Search for the cell housing the specified text and yield its (X, Y) center coordinate. 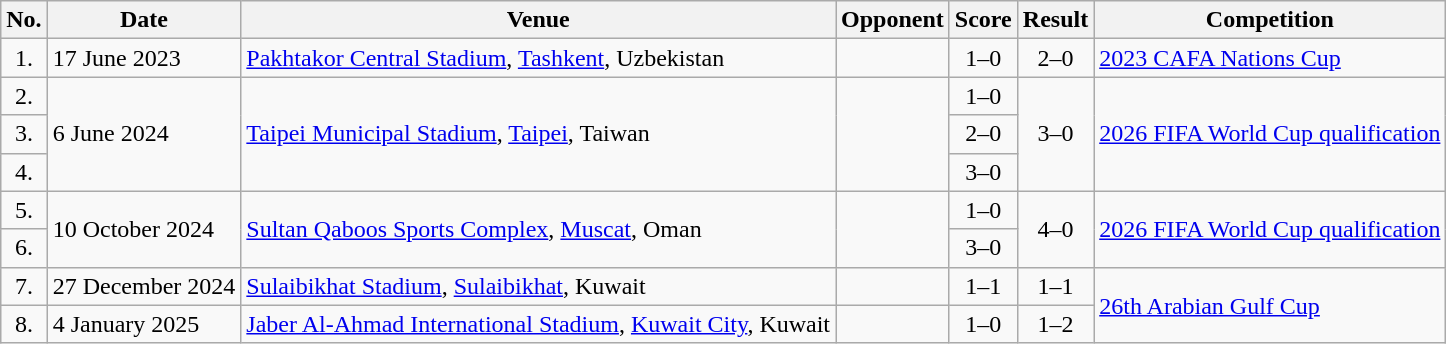
Competition (1270, 20)
26th Arabian Gulf Cup (1270, 305)
Venue (538, 20)
1–2 (1055, 324)
2. (24, 96)
Pakhtakor Central Stadium, Tashkent, Uzbekistan (538, 58)
5. (24, 210)
10 October 2024 (144, 229)
7. (24, 286)
17 June 2023 (144, 58)
8. (24, 324)
6. (24, 248)
4 January 2025 (144, 324)
Score (983, 20)
No. (24, 20)
1. (24, 58)
Jaber Al-Ahmad International Stadium, Kuwait City, Kuwait (538, 324)
4. (24, 172)
27 December 2024 (144, 286)
4–0 (1055, 229)
3. (24, 134)
6 June 2024 (144, 134)
Result (1055, 20)
Sultan Qaboos Sports Complex, Muscat, Oman (538, 229)
Sulaibikhat Stadium, Sulaibikhat, Kuwait (538, 286)
Opponent (893, 20)
2023 CAFA Nations Cup (1270, 58)
Taipei Municipal Stadium, Taipei, Taiwan (538, 134)
Date (144, 20)
